Find where the given text appears and provide that cell's center as [X, Y] coordinate. 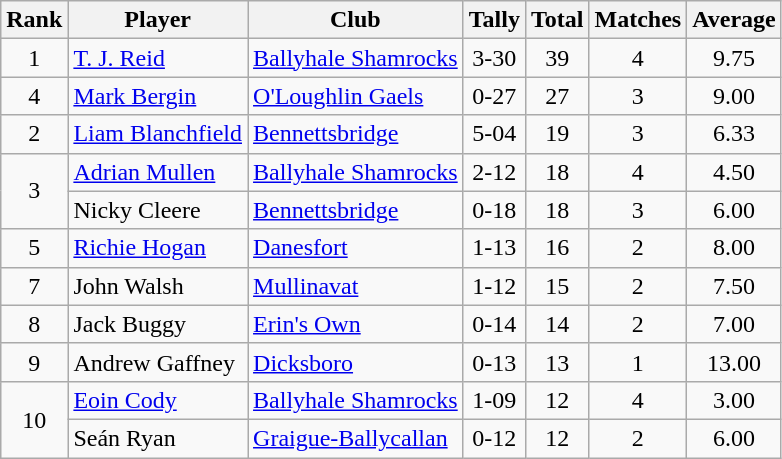
1-12 [494, 286]
7.00 [734, 324]
9 [34, 362]
Tally [494, 20]
19 [557, 134]
7 [34, 286]
Andrew Gaffney [158, 362]
0-18 [494, 210]
Total [557, 20]
1-09 [494, 400]
3-30 [494, 58]
Adrian Mullen [158, 172]
3.00 [734, 400]
13 [557, 362]
8 [34, 324]
Nicky Cleere [158, 210]
9.00 [734, 96]
Erin's Own [356, 324]
Liam Blanchfield [158, 134]
10 [34, 419]
13.00 [734, 362]
Jack Buggy [158, 324]
Club [356, 20]
Mullinavat [356, 286]
5 [34, 248]
Richie Hogan [158, 248]
Eoin Cody [158, 400]
1-13 [494, 248]
6.33 [734, 134]
0-27 [494, 96]
0-12 [494, 438]
Matches [638, 20]
John Walsh [158, 286]
Graigue-Ballycallan [356, 438]
T. J. Reid [158, 58]
39 [557, 58]
0-13 [494, 362]
5-04 [494, 134]
9.75 [734, 58]
Player [158, 20]
Rank [34, 20]
14 [557, 324]
Seán Ryan [158, 438]
Danesfort [356, 248]
O'Loughlin Gaels [356, 96]
15 [557, 286]
0-14 [494, 324]
16 [557, 248]
Average [734, 20]
8.00 [734, 248]
4.50 [734, 172]
27 [557, 96]
Mark Bergin [158, 96]
7.50 [734, 286]
2-12 [494, 172]
Dicksboro [356, 362]
